Search for the cell housing the specified text and yield its [x, y] center coordinate. 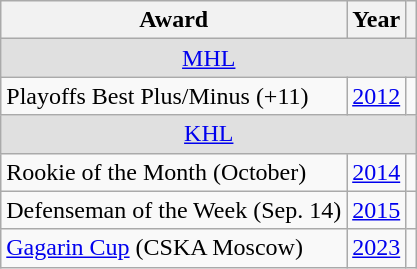
2014 [376, 172]
KHL [209, 134]
Rookie of the Month (October) [174, 172]
MHL [209, 58]
Playoffs Best Plus/Minus (+11) [174, 96]
2023 [376, 248]
2012 [376, 96]
2015 [376, 210]
Award [174, 20]
Gagarin Cup (CSKA Moscow) [174, 248]
Year [376, 20]
Defenseman of the Week (Sep. 14) [174, 210]
